Pinpoint the cell where the given text exists, returning its (X, Y) midpoint coordinate. 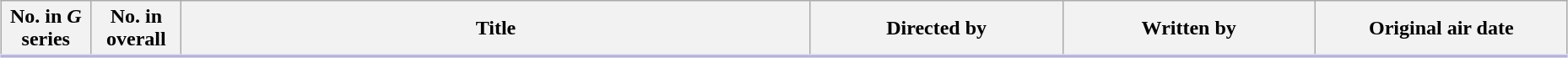
No. in G series (46, 29)
No. in overall (137, 29)
Title (496, 29)
Written by (1188, 29)
Original air date (1441, 29)
Directed by (937, 29)
